Pinpoint the cell where the given text exists, returning its [x, y] midpoint coordinate. 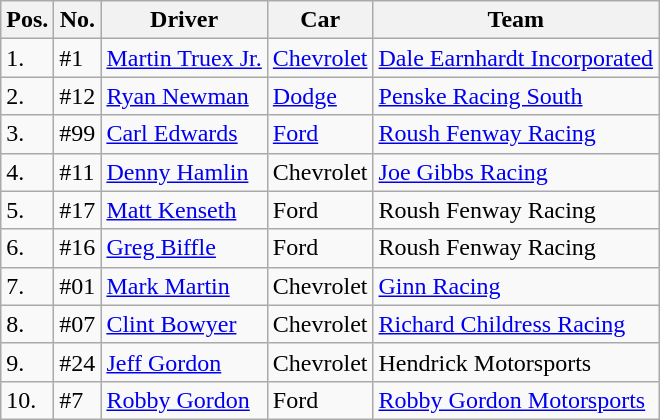
Dale Earnhardt Incorporated [516, 58]
Joe Gibbs Racing [516, 172]
7. [28, 286]
3. [28, 134]
Robby Gordon Motorsports [516, 400]
5. [28, 210]
Jeff Gordon [184, 362]
Hendrick Motorsports [516, 362]
Mark Martin [184, 286]
#7 [78, 400]
#12 [78, 96]
9. [28, 362]
4. [28, 172]
No. [78, 20]
#1 [78, 58]
Ryan Newman [184, 96]
#99 [78, 134]
#24 [78, 362]
Car [320, 20]
Robby Gordon [184, 400]
1. [28, 58]
Matt Kenseth [184, 210]
#11 [78, 172]
Penske Racing South [516, 96]
Denny Hamlin [184, 172]
6. [28, 248]
Ginn Racing [516, 286]
10. [28, 400]
Driver [184, 20]
#07 [78, 324]
Team [516, 20]
Pos. [28, 20]
Richard Childress Racing [516, 324]
2. [28, 96]
8. [28, 324]
Carl Edwards [184, 134]
Greg Biffle [184, 248]
Martin Truex Jr. [184, 58]
#16 [78, 248]
Clint Bowyer [184, 324]
#01 [78, 286]
Dodge [320, 96]
#17 [78, 210]
